Return (X, Y) of the center of cell containing provided text 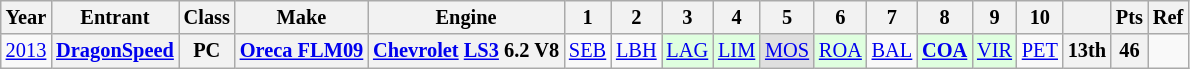
2 (636, 17)
8 (944, 17)
LAG (688, 51)
Year (26, 17)
LBH (636, 51)
4 (736, 17)
3 (688, 17)
Engine (466, 17)
13th (1087, 51)
9 (994, 17)
Entrant (115, 17)
PC (207, 51)
BAL (892, 51)
ROA (840, 51)
Make (302, 17)
5 (787, 17)
Ref (1168, 17)
COA (944, 51)
10 (1040, 17)
46 (1130, 51)
Oreca FLM09 (302, 51)
6 (840, 17)
Pts (1130, 17)
LIM (736, 51)
Class (207, 17)
VIR (994, 51)
PET (1040, 51)
Chevrolet LS3 6.2 V8 (466, 51)
MOS (787, 51)
7 (892, 17)
SEB (588, 51)
DragonSpeed (115, 51)
2013 (26, 51)
1 (588, 17)
